For the text-containing cell, return its midpoint in (x, y) coordinate format. 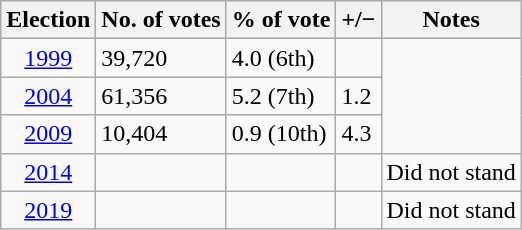
5.2 (7th) (281, 96)
2004 (48, 96)
Election (48, 20)
4.0 (6th) (281, 58)
4.3 (358, 134)
2019 (48, 210)
1999 (48, 58)
39,720 (161, 58)
% of vote (281, 20)
10,404 (161, 134)
2009 (48, 134)
0.9 (10th) (281, 134)
No. of votes (161, 20)
+/− (358, 20)
2014 (48, 172)
Notes (451, 20)
1.2 (358, 96)
61,356 (161, 96)
